Determine the (x, y) coordinate at the center of the cell enclosing the given text.  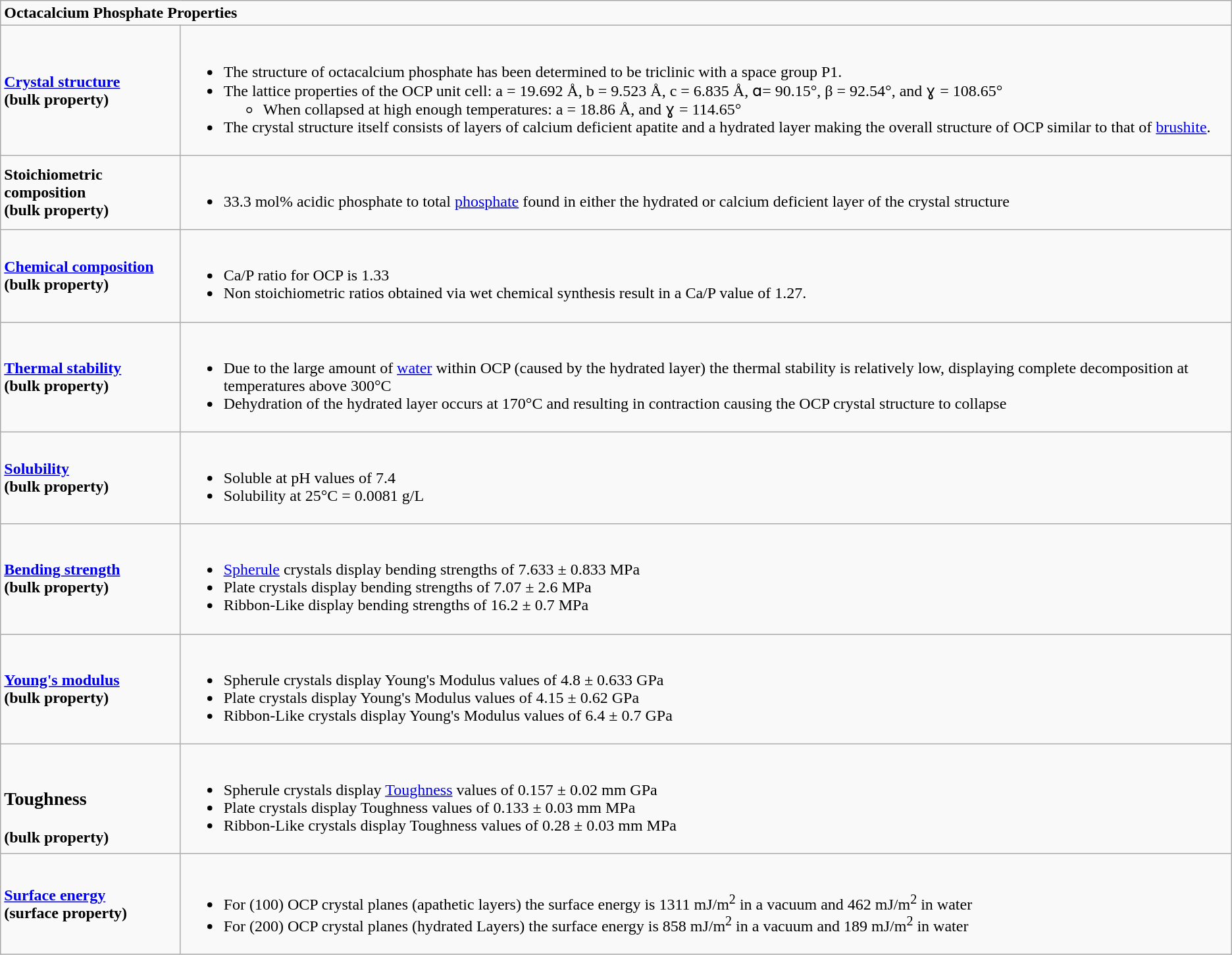
Solubility(bulk property) (91, 478)
Octacalcium Phosphate Properties (616, 13)
Toughness(bulk property) (91, 799)
Stoichiometric composition(bulk property) (91, 192)
Surface energy(surface property) (91, 904)
Bending strength(bulk property) (91, 579)
Chemical composition(bulk property) (91, 276)
Ca/P ratio for OCP is 1.33Non stoichiometric ratios obtained via wet chemical synthesis result in a Ca/P value of 1.27. (706, 276)
33.3 mol% acidic phosphate to total phosphate found in either the hydrated or calcium deficient layer of the crystal structure (706, 192)
Crystal structure(bulk property) (91, 91)
Thermal stability(bulk property) (91, 376)
Young's modulus(bulk property) (91, 688)
Soluble at pH values of 7.4Solubility at 25°C = 0.0081 g/L (706, 478)
